Search for the cell housing the specified text and yield its (X, Y) center coordinate. 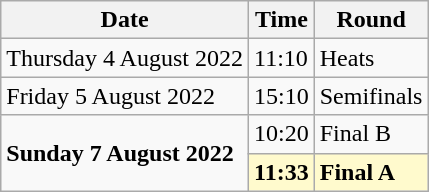
Final B (371, 134)
Final A (371, 172)
Heats (371, 58)
Sunday 7 August 2022 (125, 153)
Date (125, 20)
Semifinals (371, 96)
Time (281, 20)
15:10 (281, 96)
11:33 (281, 172)
Round (371, 20)
10:20 (281, 134)
Thursday 4 August 2022 (125, 58)
11:10 (281, 58)
Friday 5 August 2022 (125, 96)
